Determine the (x, y) coordinate at the center of the cell enclosing the given text.  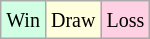
Loss (126, 20)
Draw (72, 20)
Win (24, 20)
